From the cell containing the given text, extract its center point as (X, Y) coordinate. 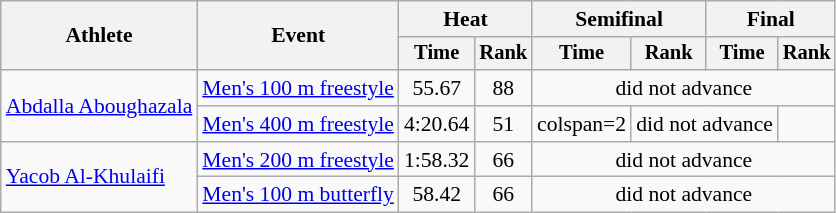
Final (770, 19)
51 (503, 124)
Men's 100 m butterfly (298, 195)
Men's 100 m freestyle (298, 88)
Men's 400 m freestyle (298, 124)
Yacob Al-Khulaifi (100, 178)
Semifinal (619, 19)
Heat (466, 19)
Athlete (100, 36)
58.42 (436, 195)
88 (503, 88)
Men's 200 m freestyle (298, 160)
4:20.64 (436, 124)
colspan=2 (582, 124)
1:58.32 (436, 160)
55.67 (436, 88)
Event (298, 36)
Abdalla Aboughazala (100, 106)
